Locate the cell with the specified text and output its (X, Y) center coordinate. 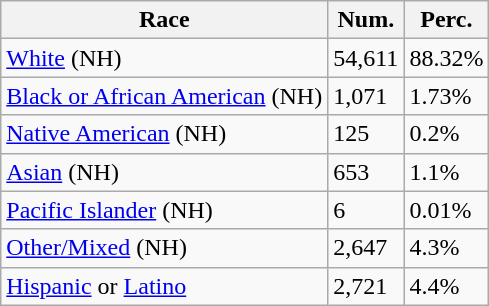
54,611 (366, 58)
Pacific Islander (NH) (164, 210)
Hispanic or Latino (164, 286)
Other/Mixed (NH) (164, 248)
Asian (NH) (164, 172)
2,721 (366, 286)
653 (366, 172)
Native American (NH) (164, 134)
4.4% (446, 286)
Black or African American (NH) (164, 96)
White (NH) (164, 58)
88.32% (446, 58)
1.73% (446, 96)
0.01% (446, 210)
Race (164, 20)
Perc. (446, 20)
4.3% (446, 248)
6 (366, 210)
0.2% (446, 134)
2,647 (366, 248)
1,071 (366, 96)
Num. (366, 20)
1.1% (446, 172)
125 (366, 134)
